Search for the cell housing the specified text and yield its (x, y) center coordinate. 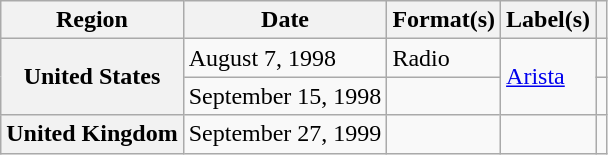
Region (92, 20)
Radio (444, 58)
Format(s) (444, 20)
Date (285, 20)
September 27, 1999 (285, 134)
August 7, 1998 (285, 58)
September 15, 1998 (285, 96)
United States (92, 77)
United Kingdom (92, 134)
Arista (548, 77)
Label(s) (548, 20)
